Output the [x, y] coordinate of the center of the cell containing the given text.  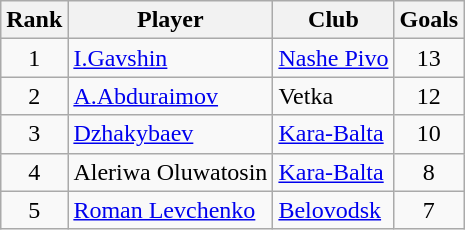
Nashe Pivo [334, 58]
Aleriwa Oluwatosin [170, 172]
7 [429, 210]
8 [429, 172]
Goals [429, 20]
Belovodsk [334, 210]
3 [34, 134]
Rank [34, 20]
A.Abduraimov [170, 96]
12 [429, 96]
5 [34, 210]
Dzhakybaev [170, 134]
1 [34, 58]
I.Gavshin [170, 58]
Player [170, 20]
Club [334, 20]
Vetka [334, 96]
Roman Levchenko [170, 210]
13 [429, 58]
2 [34, 96]
4 [34, 172]
10 [429, 134]
